Determine the (X, Y) coordinate at the center of the cell enclosing the given text.  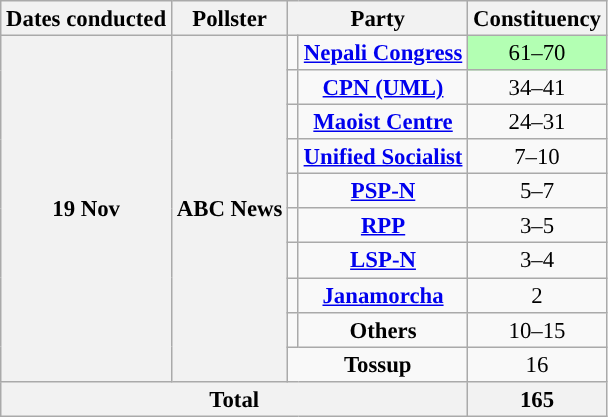
Tossup (378, 364)
Unified Socialist (382, 156)
Total (234, 398)
2 (537, 296)
34–41 (537, 88)
Others (382, 330)
Nepali Congress (382, 54)
Party (378, 18)
5–7 (537, 192)
10–15 (537, 330)
CPN (UML) (382, 88)
Janamorcha (382, 296)
3–4 (537, 260)
Constituency (537, 18)
Maoist Centre (382, 122)
3–5 (537, 226)
7–10 (537, 156)
RPP (382, 226)
Dates conducted (86, 18)
LSP-N (382, 260)
61–70 (537, 54)
19 Nov (86, 209)
ABC News (229, 209)
165 (537, 398)
PSP-N (382, 192)
24–31 (537, 122)
16 (537, 364)
Pollster (229, 18)
